Identify which cell holds the provided text, then report its [x, y] central coordinate. 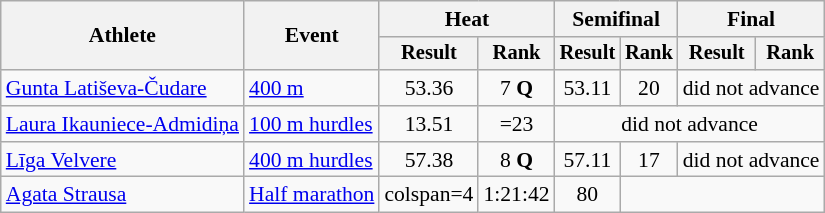
Laura Ikauniece-Admidiņa [122, 124]
53.36 [428, 88]
400 m [312, 88]
Semifinal [616, 19]
Final [752, 19]
Līga Velvere [122, 160]
Half marathon [312, 195]
Athlete [122, 36]
=23 [516, 124]
17 [649, 160]
80 [588, 195]
57.38 [428, 160]
1:21:42 [516, 195]
57.11 [588, 160]
Heat [466, 19]
7 Q [516, 88]
20 [649, 88]
400 m hurdles [312, 160]
53.11 [588, 88]
8 Q [516, 160]
Agata Strausa [122, 195]
colspan=4 [428, 195]
Event [312, 36]
100 m hurdles [312, 124]
Gunta Latiševa-Čudare [122, 88]
13.51 [428, 124]
